For the text-containing cell, return its midpoint in [x, y] coordinate format. 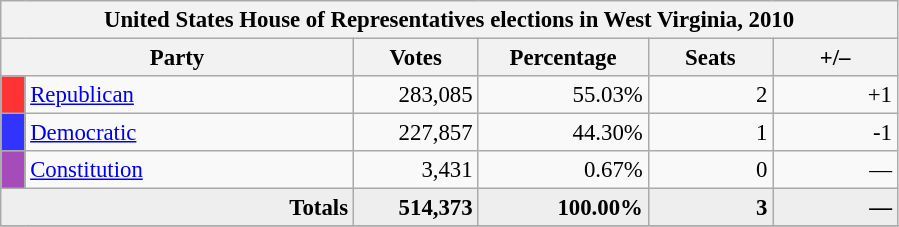
100.00% [563, 208]
Seats [710, 58]
Percentage [563, 58]
Party [178, 58]
3 [710, 208]
283,085 [416, 95]
Democratic [189, 133]
55.03% [563, 95]
-1 [836, 133]
1 [710, 133]
44.30% [563, 133]
0.67% [563, 170]
0 [710, 170]
227,857 [416, 133]
United States House of Representatives elections in West Virginia, 2010 [450, 20]
+1 [836, 95]
Republican [189, 95]
Constitution [189, 170]
2 [710, 95]
3,431 [416, 170]
Totals [178, 208]
+/– [836, 58]
514,373 [416, 208]
Votes [416, 58]
